Search for the cell housing the specified text and yield its [x, y] center coordinate. 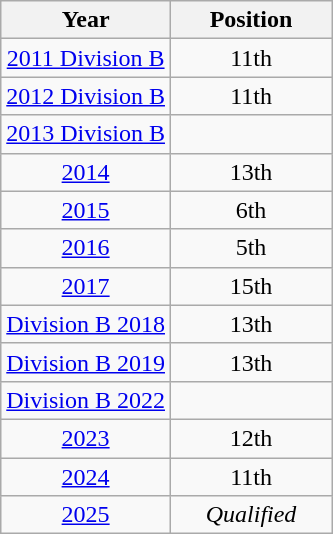
Division B 2018 [86, 324]
2013 Division B [86, 134]
Qualified [252, 515]
2011 Division B [86, 58]
6th [252, 210]
2017 [86, 286]
2023 [86, 438]
Division B 2019 [86, 362]
2025 [86, 515]
2024 [86, 477]
2015 [86, 210]
Division B 2022 [86, 400]
2012 Division B [86, 96]
Position [252, 20]
5th [252, 248]
12th [252, 438]
2016 [86, 248]
Year [86, 20]
2014 [86, 172]
15th [252, 286]
